Scan for the cell matching the given text and deliver its [X, Y] coordinate at center. 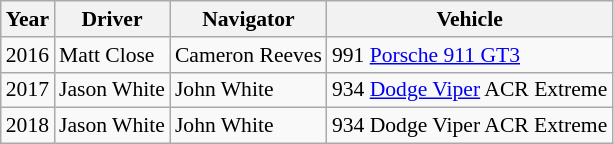
Cameron Reeves [248, 55]
Driver [112, 19]
991 Porsche 911 GT3 [470, 55]
Vehicle [470, 19]
Year [28, 19]
2018 [28, 126]
Navigator [248, 19]
Matt Close [112, 55]
2017 [28, 90]
2016 [28, 55]
